Output the [X, Y] coordinate of the center of the cell containing the given text.  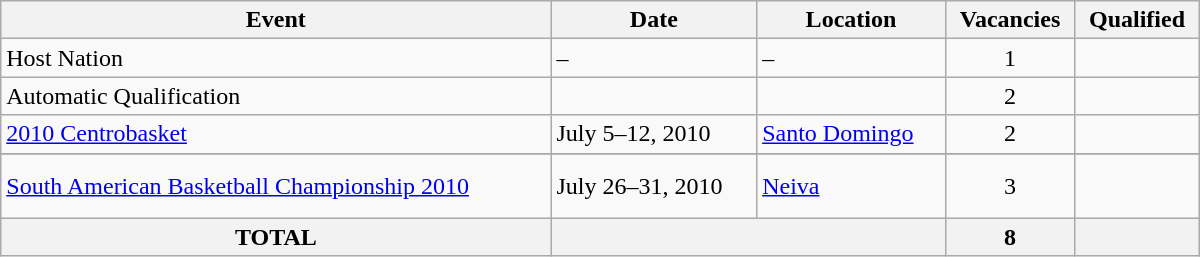
South American Basketball Championship 2010 [276, 186]
Neiva [852, 186]
Event [276, 20]
Vacancies [1010, 20]
July 26–31, 2010 [654, 186]
2010 Centrobasket [276, 134]
Location [852, 20]
Automatic Qualification [276, 96]
Host Nation [276, 58]
Santo Domingo [852, 134]
TOTAL [276, 237]
3 [1010, 186]
8 [1010, 237]
1 [1010, 58]
July 5–12, 2010 [654, 134]
Date [654, 20]
Qualified [1137, 20]
